For the text-containing cell, return its midpoint in [X, Y] coordinate format. 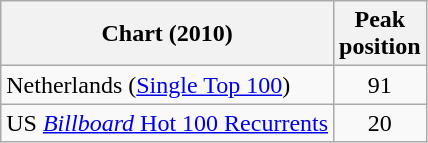
91 [380, 85]
US Billboard Hot 100 Recurrents [168, 123]
20 [380, 123]
Peakposition [380, 34]
Chart (2010) [168, 34]
Netherlands (Single Top 100) [168, 85]
